Output the [X, Y] coordinate of the center of the cell containing the given text.  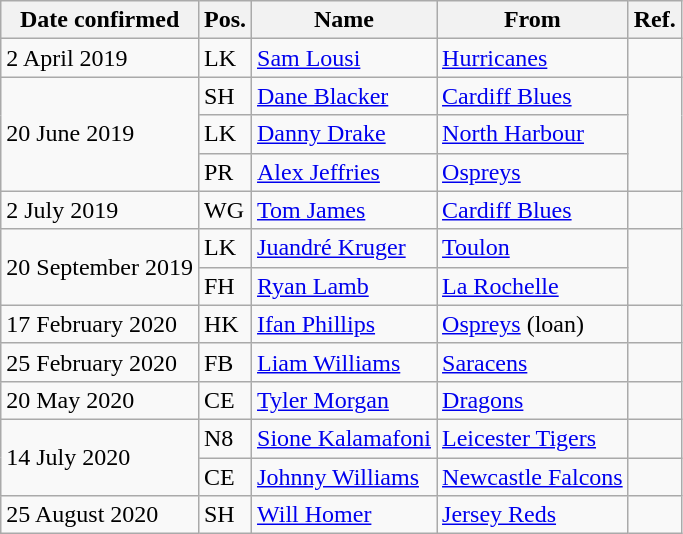
17 February 2020 [100, 324]
Leicester Tigers [533, 438]
Jersey Reds [533, 515]
Dragons [533, 400]
Hurricanes [533, 58]
HK [224, 324]
Johnny Williams [344, 477]
25 August 2020 [100, 515]
Alex Jeffries [344, 172]
Dane Blacker [344, 96]
FH [224, 286]
Sam Lousi [344, 58]
Liam Williams [344, 362]
Pos. [224, 20]
2 July 2019 [100, 210]
Ref. [654, 20]
Ryan Lamb [344, 286]
Will Homer [344, 515]
WG [224, 210]
Ifan Phillips [344, 324]
North Harbour [533, 134]
La Rochelle [533, 286]
Tyler Morgan [344, 400]
Toulon [533, 248]
N8 [224, 438]
Tom James [344, 210]
Sione Kalamafoni [344, 438]
20 June 2019 [100, 134]
PR [224, 172]
14 July 2020 [100, 457]
20 May 2020 [100, 400]
Newcastle Falcons [533, 477]
2 April 2019 [100, 58]
Name [344, 20]
Saracens [533, 362]
Date confirmed [100, 20]
FB [224, 362]
Ospreys (loan) [533, 324]
20 September 2019 [100, 267]
From [533, 20]
Juandré Kruger [344, 248]
Ospreys [533, 172]
25 February 2020 [100, 362]
Danny Drake [344, 134]
